Identify which cell holds the provided text, then report its (X, Y) central coordinate. 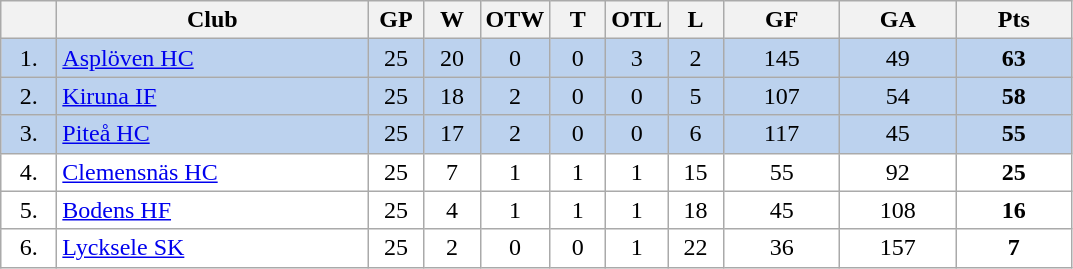
145 (782, 58)
6. (29, 248)
5 (696, 96)
49 (898, 58)
17 (452, 134)
Lycksele SK (212, 248)
GF (782, 20)
20 (452, 58)
Pts (1014, 20)
54 (898, 96)
92 (898, 172)
T (578, 20)
Piteå HC (212, 134)
36 (782, 248)
Bodens HF (212, 210)
4 (452, 210)
OTL (637, 20)
4. (29, 172)
6 (696, 134)
157 (898, 248)
22 (696, 248)
Kiruna IF (212, 96)
107 (782, 96)
OTW (515, 20)
63 (1014, 58)
W (452, 20)
15 (696, 172)
Clemensnäs HC (212, 172)
3 (637, 58)
3. (29, 134)
1. (29, 58)
L (696, 20)
2. (29, 96)
16 (1014, 210)
Asplöven HC (212, 58)
58 (1014, 96)
5. (29, 210)
GP (396, 20)
Club (212, 20)
108 (898, 210)
GA (898, 20)
117 (782, 134)
